Determine the [X, Y] coordinate at the center of the cell enclosing the given text.  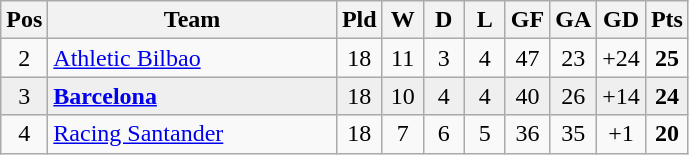
23 [574, 58]
GD [622, 20]
W [402, 20]
GF [527, 20]
26 [574, 96]
20 [666, 134]
+24 [622, 58]
47 [527, 58]
11 [402, 58]
7 [402, 134]
10 [402, 96]
L [484, 20]
Athletic Bilbao [192, 58]
Pts [666, 20]
2 [24, 58]
GA [574, 20]
Team [192, 20]
6 [444, 134]
5 [484, 134]
Pld [359, 20]
25 [666, 58]
40 [527, 96]
Pos [24, 20]
Barcelona [192, 96]
D [444, 20]
+1 [622, 134]
Racing Santander [192, 134]
24 [666, 96]
+14 [622, 96]
35 [574, 134]
36 [527, 134]
